For the text-containing cell, return its midpoint in [x, y] coordinate format. 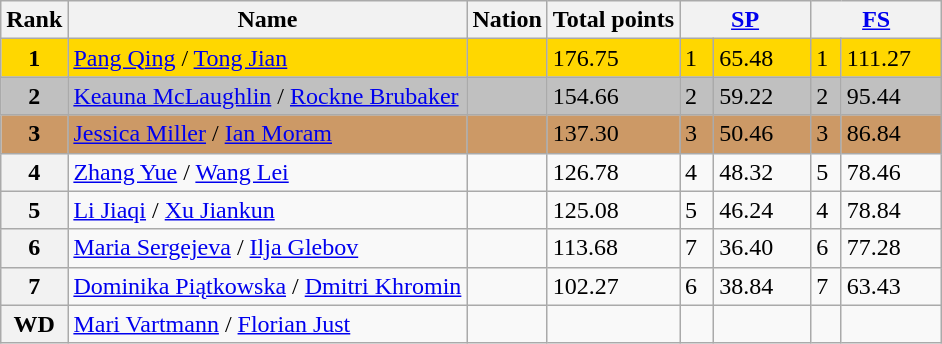
Dominika Piątkowska / Dmitri Khromin [268, 286]
125.08 [613, 210]
38.84 [762, 286]
Mari Vartmann / Florian Just [268, 324]
Jessica Miller / Ian Moram [268, 134]
59.22 [762, 96]
Total points [613, 20]
FS [876, 20]
Li Jiaqi / Xu Jiankun [268, 210]
86.84 [891, 134]
Maria Sergejeva / Ilja Glebov [268, 248]
Keauna McLaughlin / Rockne Brubaker [268, 96]
137.30 [613, 134]
63.43 [891, 286]
95.44 [891, 96]
154.66 [613, 96]
Zhang Yue / Wang Lei [268, 172]
176.75 [613, 58]
65.48 [762, 58]
126.78 [613, 172]
78.84 [891, 210]
Nation [507, 20]
36.40 [762, 248]
50.46 [762, 134]
78.46 [891, 172]
SP [746, 20]
48.32 [762, 172]
111.27 [891, 58]
Name [268, 20]
WD [34, 324]
113.68 [613, 248]
77.28 [891, 248]
102.27 [613, 286]
46.24 [762, 210]
Rank [34, 20]
Pang Qing / Tong Jian [268, 58]
